Return the [x, y] coordinate for the center point of the cell that contains the specified text.  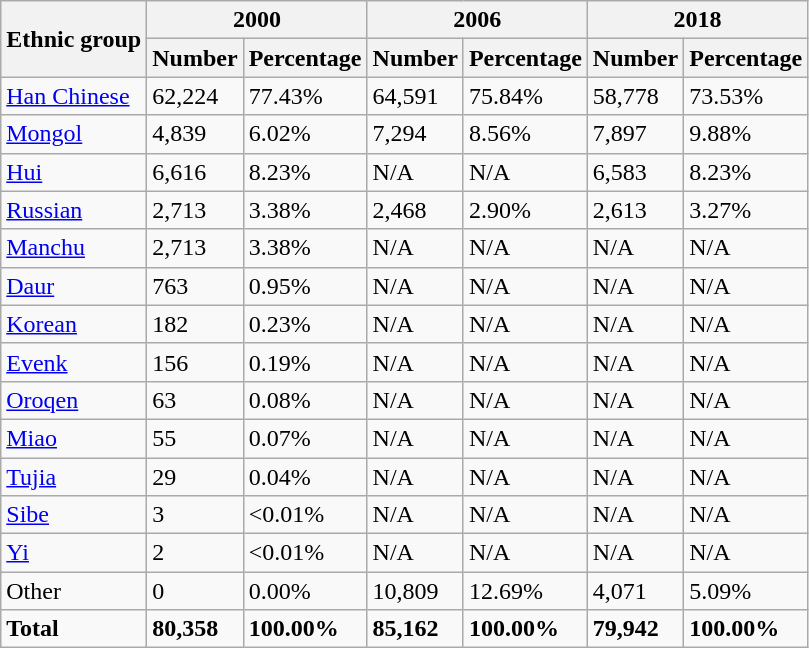
Tujia [74, 477]
7,897 [635, 134]
77.43% [305, 96]
7,294 [415, 134]
Oroqen [74, 400]
0.00% [305, 591]
Han Chinese [74, 96]
79,942 [635, 629]
Ethnic group [74, 39]
12.69% [525, 591]
2,468 [415, 210]
80,358 [195, 629]
0.07% [305, 438]
0.08% [305, 400]
2 [195, 553]
Mongol [74, 134]
3.27% [746, 210]
6,616 [195, 172]
0 [195, 591]
0.19% [305, 362]
29 [195, 477]
2000 [257, 20]
73.53% [746, 96]
2,613 [635, 210]
8.56% [525, 134]
Russian [74, 210]
4,071 [635, 591]
Yi [74, 553]
Miao [74, 438]
6,583 [635, 172]
55 [195, 438]
2018 [697, 20]
763 [195, 286]
4,839 [195, 134]
0.95% [305, 286]
Korean [74, 324]
58,778 [635, 96]
Other [74, 591]
64,591 [415, 96]
3 [195, 515]
9.88% [746, 134]
182 [195, 324]
Sibe [74, 515]
85,162 [415, 629]
5.09% [746, 591]
10,809 [415, 591]
Total [74, 629]
2006 [477, 20]
0.04% [305, 477]
Hui [74, 172]
Manchu [74, 248]
62,224 [195, 96]
6.02% [305, 134]
Evenk [74, 362]
63 [195, 400]
Daur [74, 286]
75.84% [525, 96]
0.23% [305, 324]
156 [195, 362]
2.90% [525, 210]
